Find where the given text appears and provide that cell's center as (X, Y) coordinate. 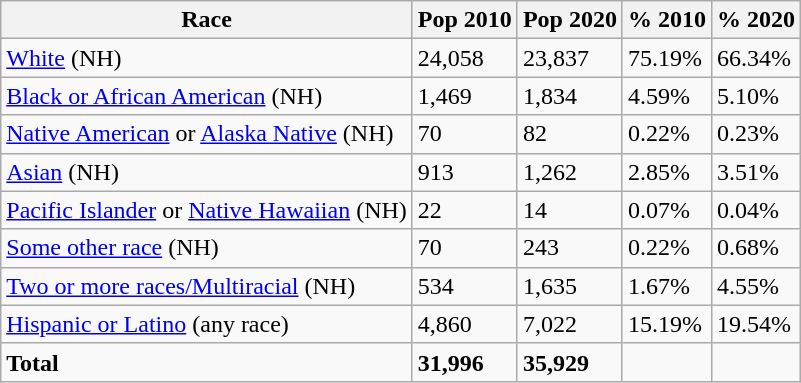
1.67% (666, 286)
31,996 (464, 362)
15.19% (666, 324)
24,058 (464, 58)
75.19% (666, 58)
19.54% (756, 324)
0.68% (756, 248)
Native American or Alaska Native (NH) (207, 134)
Some other race (NH) (207, 248)
Two or more races/Multiracial (NH) (207, 286)
5.10% (756, 96)
3.51% (756, 172)
Pacific Islander or Native Hawaiian (NH) (207, 210)
0.07% (666, 210)
4.55% (756, 286)
2.85% (666, 172)
Asian (NH) (207, 172)
534 (464, 286)
% 2020 (756, 20)
35,929 (570, 362)
0.04% (756, 210)
14 (570, 210)
0.23% (756, 134)
4.59% (666, 96)
Pop 2020 (570, 20)
Pop 2010 (464, 20)
23,837 (570, 58)
66.34% (756, 58)
White (NH) (207, 58)
Black or African American (NH) (207, 96)
1,635 (570, 286)
243 (570, 248)
Total (207, 362)
82 (570, 134)
4,860 (464, 324)
1,262 (570, 172)
913 (464, 172)
Race (207, 20)
% 2010 (666, 20)
Hispanic or Latino (any race) (207, 324)
1,469 (464, 96)
22 (464, 210)
7,022 (570, 324)
1,834 (570, 96)
